For the text-containing cell, return its midpoint in (X, Y) coordinate format. 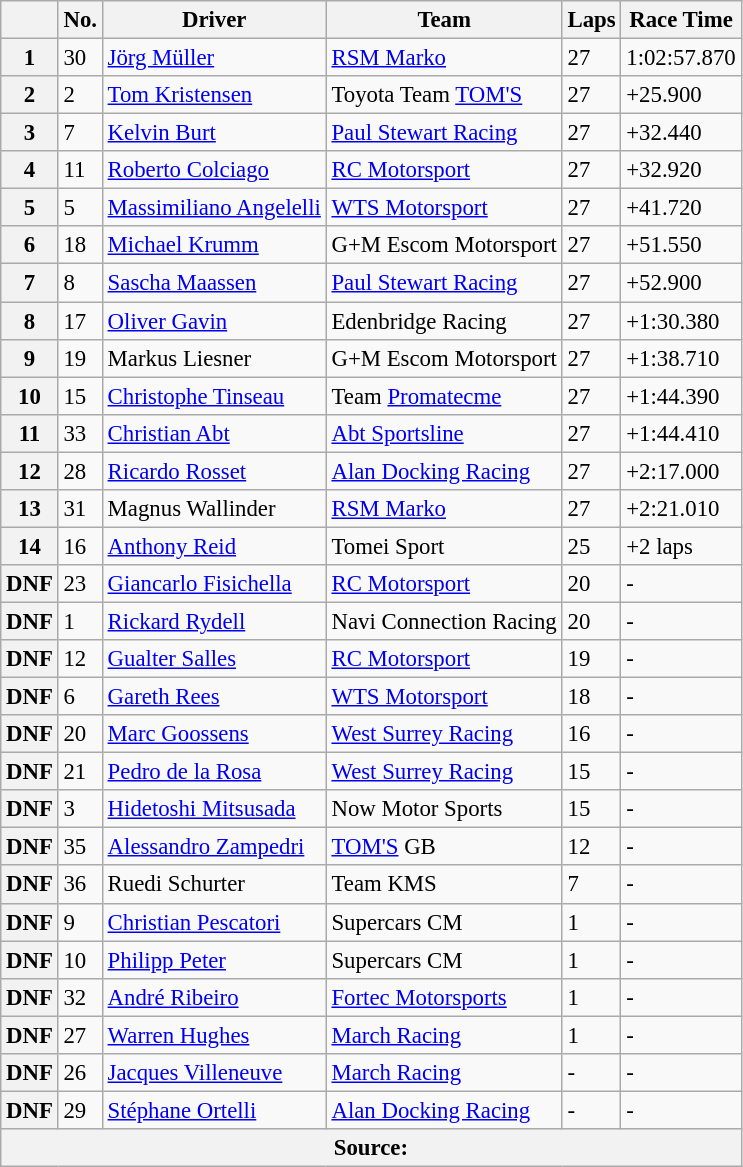
Driver (214, 20)
Team Promatecme (444, 396)
Now Motor Sports (444, 809)
+52.900 (681, 283)
Source: (371, 1148)
Ruedi Schurter (214, 885)
Race Time (681, 20)
+1:44.410 (681, 433)
André Ribeiro (214, 997)
Michael Krumm (214, 245)
Roberto Colciago (214, 170)
Marc Goossens (214, 734)
Team (444, 20)
Giancarlo Fisichella (214, 584)
Gualter Salles (214, 659)
Alessandro Zampedri (214, 847)
Toyota Team TOM'S (444, 95)
35 (80, 847)
+25.900 (681, 95)
Christophe Tinseau (214, 396)
25 (592, 546)
29 (80, 1110)
Tomei Sport (444, 546)
Laps (592, 20)
+2 laps (681, 546)
Hidetoshi Mitsusada (214, 809)
Jörg Müller (214, 58)
+51.550 (681, 245)
Magnus Wallinder (214, 509)
Team KMS (444, 885)
Gareth Rees (214, 697)
Warren Hughes (214, 1035)
30 (80, 58)
26 (80, 1073)
Abt Sportsline (444, 433)
Jacques Villeneuve (214, 1073)
Christian Pescatori (214, 922)
No. (80, 20)
33 (80, 433)
+41.720 (681, 208)
TOM'S GB (444, 847)
28 (80, 471)
32 (80, 997)
Pedro de la Rosa (214, 772)
Philipp Peter (214, 960)
+32.920 (681, 170)
+1:44.390 (681, 396)
+1:30.380 (681, 321)
Fortec Motorsports (444, 997)
Markus Liesner (214, 358)
Christian Abt (214, 433)
14 (30, 546)
36 (80, 885)
+1:38.710 (681, 358)
Kelvin Burt (214, 133)
+2:21.010 (681, 509)
Edenbridge Racing (444, 321)
23 (80, 584)
Rickard Rydell (214, 621)
+2:17.000 (681, 471)
31 (80, 509)
Stéphane Ortelli (214, 1110)
Anthony Reid (214, 546)
21 (80, 772)
+32.440 (681, 133)
Oliver Gavin (214, 321)
Navi Connection Racing (444, 621)
Tom Kristensen (214, 95)
Massimiliano Angelelli (214, 208)
Sascha Maassen (214, 283)
4 (30, 170)
Ricardo Rosset (214, 471)
1:02:57.870 (681, 58)
13 (30, 509)
17 (80, 321)
